Identify which cell holds the provided text, then report its [X, Y] central coordinate. 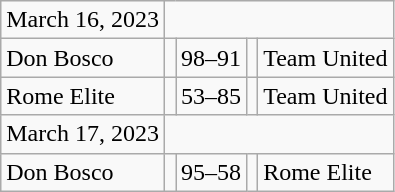
March 17, 2023 [83, 134]
95–58 [212, 172]
March 16, 2023 [83, 20]
98–91 [212, 58]
53–85 [212, 96]
